Find where the given text appears and provide that cell's center as [X, Y] coordinate. 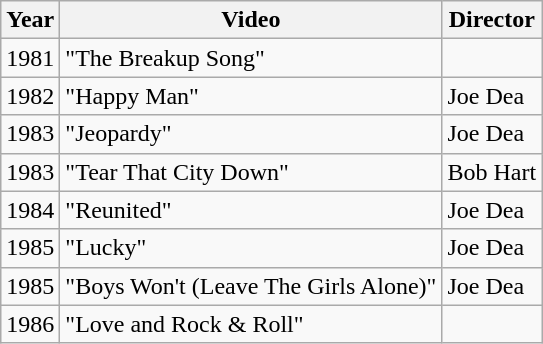
"The Breakup Song" [251, 58]
1984 [30, 210]
"Jeopardy" [251, 134]
Video [251, 20]
1981 [30, 58]
Bob Hart [492, 172]
Year [30, 20]
"Reunited" [251, 210]
1982 [30, 96]
Director [492, 20]
"Love and Rock & Roll" [251, 324]
"Tear That City Down" [251, 172]
1986 [30, 324]
"Boys Won't (Leave The Girls Alone)" [251, 286]
"Happy Man" [251, 96]
"Lucky" [251, 248]
